Scan for the cell matching the given text and deliver its [x, y] coordinate at center. 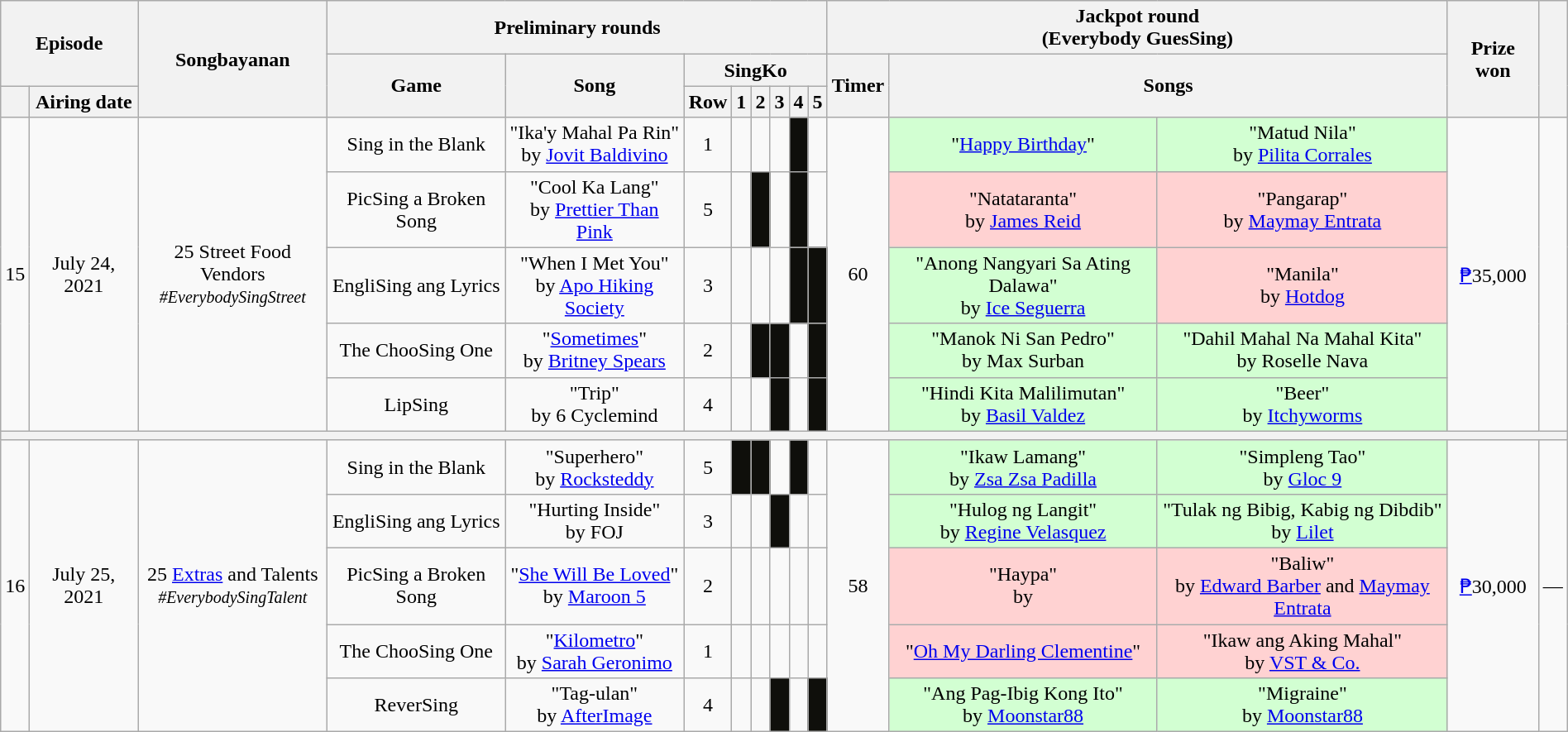
SingKo [756, 70]
60 [858, 275]
"Anong Nangyari Sa Ating Dalawa"by Ice Seguerra [1024, 285]
"Dahil Mahal Na Mahal Kita"by Roselle Nava [1302, 351]
Songs [1169, 86]
"Cool Ka Lang"by Prettier Than Pink [595, 209]
"Simpleng Tao"by Gloc 9 [1302, 466]
LipSing [417, 404]
"She Will Be Loved"by Maroon 5 [595, 586]
"Ikaw Lamang"by Zsa Zsa Padilla [1024, 466]
Jackpot round(Everybody GuesSing) [1137, 28]
"Manok Ni San Pedro"by Max Surban [1024, 351]
16 [15, 586]
₱30,000 [1493, 586]
"Manila"by Hotdog [1302, 285]
"Hulog ng Langit"by Regine Velasquez [1024, 521]
"Pangarap"by Maymay Entrata [1302, 209]
25 Street Food Vendors#EverybodySingStreet [233, 275]
"Superhero"by Rocksteddy [595, 466]
₱35,000 [1493, 275]
Song [595, 86]
"Haypa"by [1024, 586]
"Natataranta"by James Reid [1024, 209]
58 [858, 586]
ReverSing [417, 705]
"Oh My Darling Clementine" [1024, 650]
15 [15, 275]
"Ikaw ang Aking Mahal"by VST & Co. [1302, 650]
Prize won [1493, 60]
"When I Met You"by Apo Hiking Society [595, 285]
"Tulak ng Bibig, Kabig ng Dibdib"by Lilet [1302, 521]
"Hindi Kita Malilimutan"by Basil Valdez [1024, 404]
"Hurting Inside"by FOJ [595, 521]
"Matud Nila"by Pilita Corrales [1302, 144]
"Baliw"by Edward Barber and Maymay Entrata [1302, 586]
"Beer"by Itchyworms [1302, 404]
"Migraine"by Moonstar88 [1302, 705]
"Happy Birthday" [1024, 144]
25 Extras and Talents#EverybodySingTalent [233, 586]
— [1553, 586]
Timer [858, 86]
"Ika'y Mahal Pa Rin"by Jovit Baldivino [595, 144]
"Tag-ulan"by AfterImage [595, 705]
July 25, 2021 [84, 586]
"Kilometro"by Sarah Geronimo [595, 650]
July 24, 2021 [84, 275]
Row [708, 102]
Songbayanan [233, 60]
"Sometimes"by Britney Spears [595, 351]
Airing date [84, 102]
"Ang Pag-Ibig Kong Ito"by Moonstar88 [1024, 705]
Episode [69, 43]
Preliminary rounds [577, 28]
Game [417, 86]
"Trip"by 6 Cyclemind [595, 404]
